Capture the cell that displays the provided text and extract its [X, Y] central coordinate. 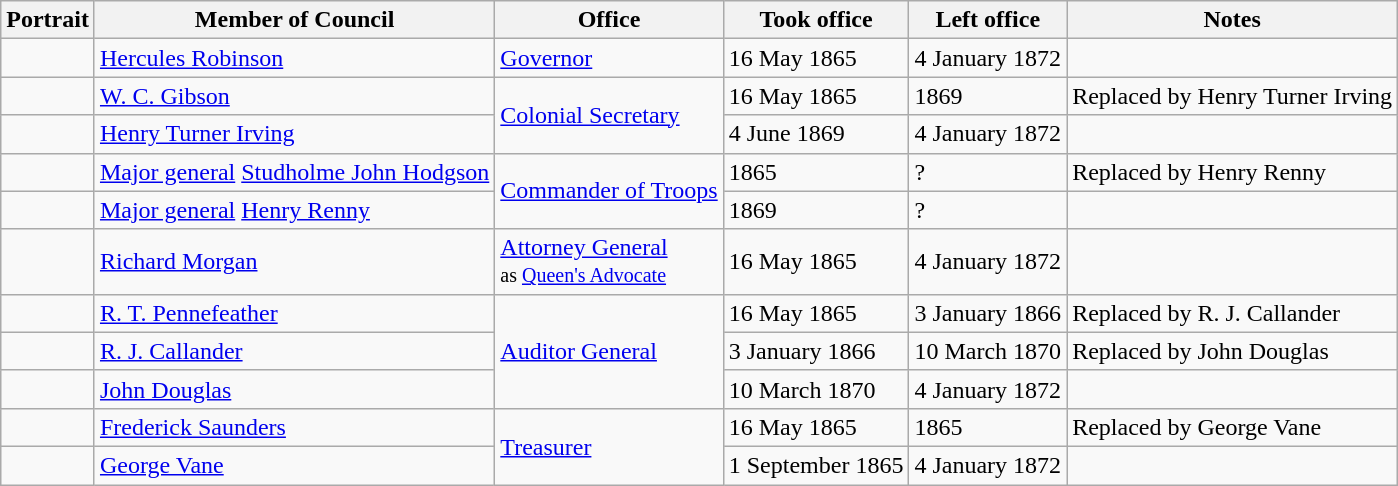
Frederick Saunders [294, 427]
Major general Henry Renny [294, 210]
Richard Morgan [294, 262]
Replaced by Henry Turner Irving [1232, 96]
Replaced by R. J. Callander [1232, 313]
Henry Turner Irving [294, 134]
Replaced by George Vane [1232, 427]
Colonial Secretary [609, 115]
Notes [1232, 20]
Major general Studholme John Hodgson [294, 172]
Replaced by Henry Renny [1232, 172]
Member of Council [294, 20]
George Vane [294, 465]
1 September 1865 [816, 465]
Governor [609, 58]
Attorney Generalas Queen's Advocate [609, 262]
Auditor General [609, 351]
Portrait [48, 20]
Hercules Robinson [294, 58]
R. J. Callander [294, 351]
Treasurer [609, 446]
R. T. Pennefeather [294, 313]
Left office [988, 20]
4 June 1869 [816, 134]
W. C. Gibson [294, 96]
Took office [816, 20]
John Douglas [294, 389]
Commander of Troops [609, 191]
Office [609, 20]
Replaced by John Douglas [1232, 351]
